Extract the (x, y) coordinate from the center of the cell holding the provided text.  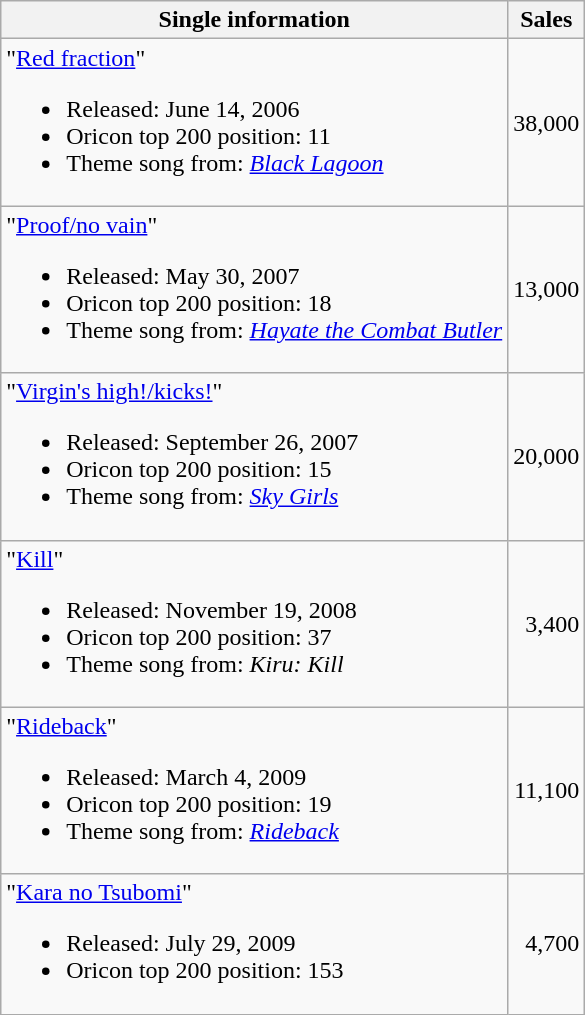
"Proof/no vain"Released: May 30, 2007Oricon top 200 position: 18Theme song from: Hayate the Combat Butler (254, 290)
13,000 (546, 290)
"Kara no Tsubomi"Released: July 29, 2009Oricon top 200 position: 153 (254, 944)
11,100 (546, 790)
"Virgin's high!/kicks!"Released: September 26, 2007Oricon top 200 position: 15Theme song from: Sky Girls (254, 456)
4,700 (546, 944)
"Rideback"Released: March 4, 2009Oricon top 200 position: 19Theme song from: Rideback (254, 790)
38,000 (546, 122)
20,000 (546, 456)
3,400 (546, 624)
Single information (254, 20)
"Red fraction"Released: June 14, 2006Oricon top 200 position: 11Theme song from: Black Lagoon (254, 122)
"Kill"Released: November 19, 2008Oricon top 200 position: 37Theme song from: Kiru: Kill (254, 624)
Sales (546, 20)
